Provide the [x, y] coordinate of the cell's center where the given text is located.  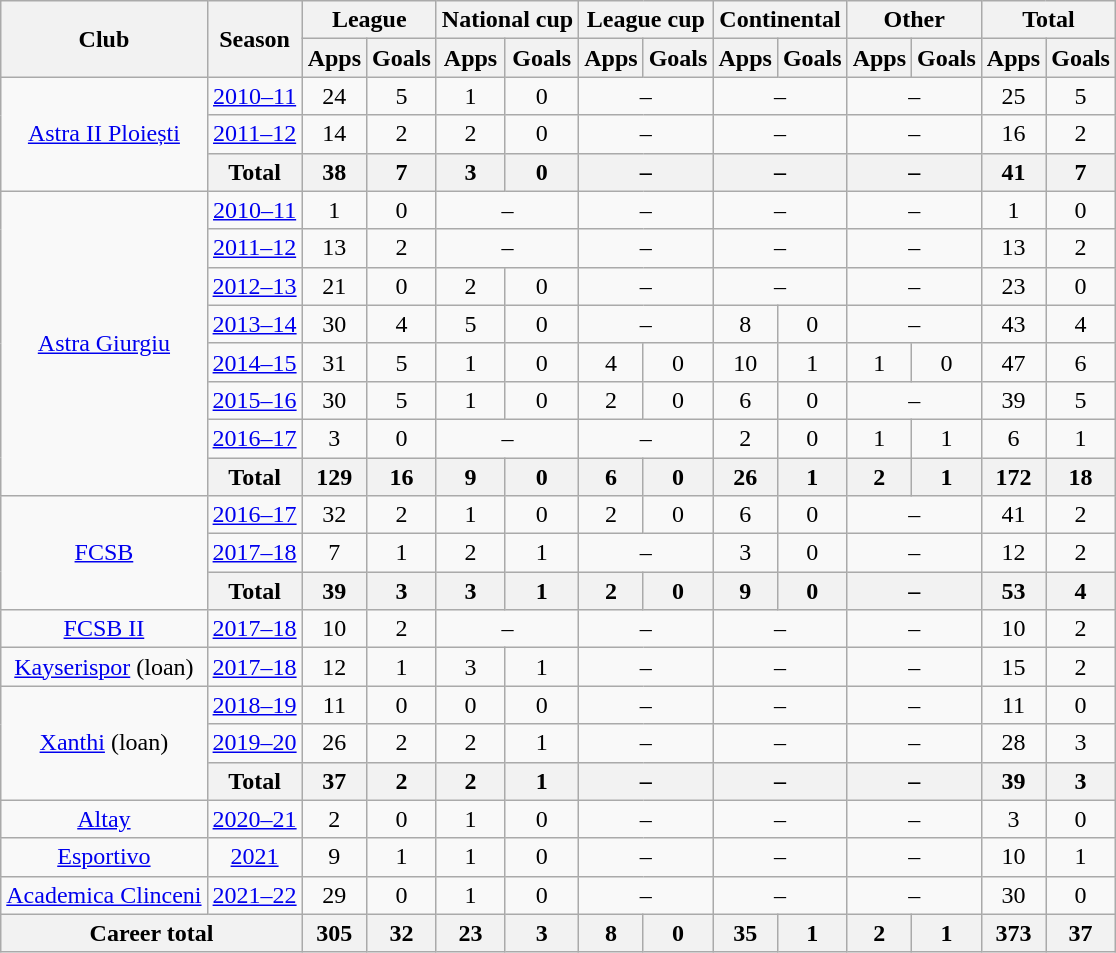
2021–22 [254, 895]
18 [1081, 477]
FCSB [104, 553]
League [369, 20]
Altay [104, 819]
2019–20 [254, 743]
Career total [152, 933]
14 [334, 134]
2018–19 [254, 705]
38 [334, 172]
172 [1013, 477]
2012–13 [254, 286]
129 [334, 477]
2021 [254, 857]
43 [1013, 324]
National cup [507, 20]
47 [1013, 362]
25 [1013, 96]
31 [334, 362]
Astra Giurgiu [104, 343]
Club [104, 39]
21 [334, 286]
2020–21 [254, 819]
FCSB II [104, 629]
Esportivo [104, 857]
2014–15 [254, 362]
League cup [646, 20]
2013–14 [254, 324]
Xanthi (loan) [104, 743]
2015–16 [254, 400]
Kayserispor (loan) [104, 667]
28 [1013, 743]
35 [745, 933]
373 [1013, 933]
53 [1013, 591]
Other [914, 20]
15 [1013, 667]
Astra II Ploiești [104, 134]
29 [334, 895]
Season [254, 39]
305 [334, 933]
24 [334, 96]
Continental [780, 20]
Academica Clinceni [104, 895]
